Extract the [X, Y] coordinate from the center of the cell holding the provided text.  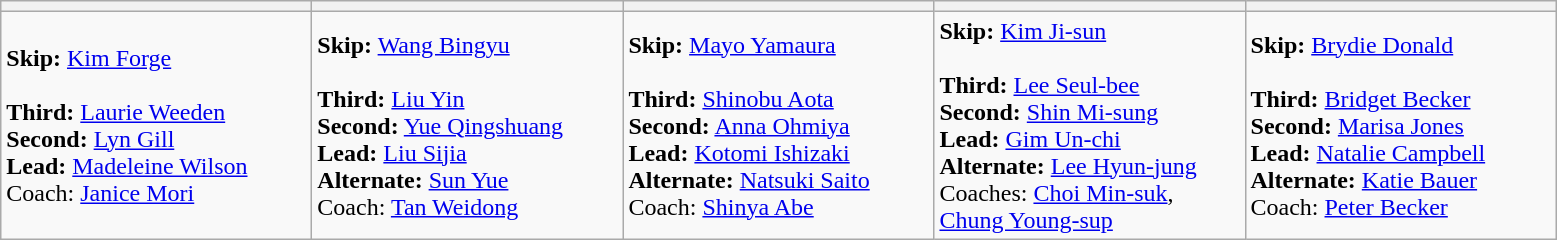
Skip: Kim Ji-sun Third: Lee Seul-bee Second: Shin Mi-sung Lead: Gim Un-chi Alternate: Lee Hyun-jung Coaches: Choi Min-suk, Chung Young-sup [1090, 126]
Skip: Kim Forge Third: Laurie Weeden Second: Lyn Gill Lead: Madeleine Wilson Coach: Janice Mori [156, 126]
Skip: Mayo Yamaura Third: Shinobu Aota Second: Anna Ohmiya Lead: Kotomi Ishizaki Alternate: Natsuki Saito Coach: Shinya Abe [778, 126]
Skip: Brydie Donald Third: Bridget Becker Second: Marisa Jones Lead: Natalie Campbell Alternate: Katie Bauer Coach: Peter Becker [1400, 126]
Skip: Wang Bingyu Third: Liu Yin Second: Yue Qingshuang Lead: Liu Sijia Alternate: Sun Yue Coach: Tan Weidong [468, 126]
